Provide the [X, Y] coordinate of the cell's center where the given text is located.  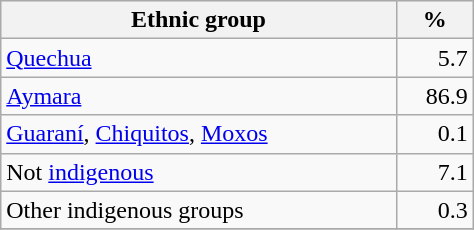
Other indigenous groups [198, 210]
0.1 [434, 134]
7.1 [434, 172]
Quechua [198, 58]
Aymara [198, 96]
% [434, 20]
5.7 [434, 58]
0.3 [434, 210]
Guaraní, Chiquitos, Moxos [198, 134]
Ethnic group [198, 20]
Not indigenous [198, 172]
86.9 [434, 96]
